Extract the [x, y] coordinate from the center of the cell holding the provided text.  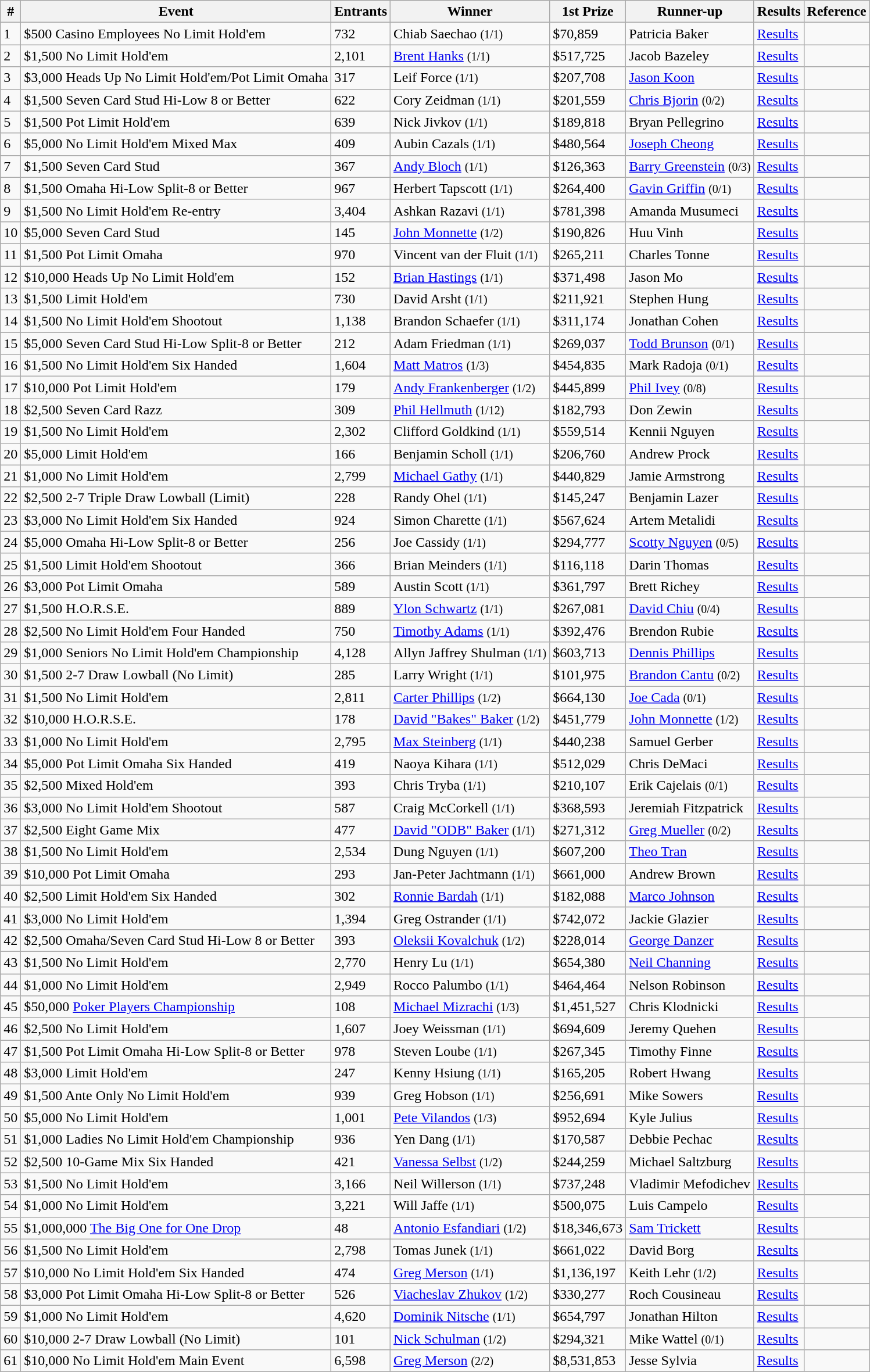
Greg Ostrander (1/1) [470, 918]
Mike Sowers [690, 1095]
Joe Cada (0/1) [690, 697]
Barry Greenstein (0/3) [690, 166]
421 [361, 1162]
Brent Hanks (1/1) [470, 56]
20 [10, 454]
939 [361, 1095]
936 [361, 1140]
622 [361, 100]
1,394 [361, 918]
$451,779 [588, 719]
$1,500 Pot Limit Omaha Hi-Low Split-8 or Better [176, 1051]
$182,088 [588, 896]
228 [361, 498]
Huu Vinh [690, 232]
$368,593 [588, 808]
Phil Hellmuth (1/12) [470, 410]
2,799 [361, 476]
Gavin Griffin (0/1) [690, 188]
1 [10, 34]
$3,000 Pot Limit Omaha Hi-Low Split-8 or Better [176, 1294]
$101,975 [588, 675]
17 [10, 388]
$1,500 Pot Limit Omaha [176, 255]
29 [10, 653]
$3,000 No Limit Hold'em Six Handed [176, 520]
34 [10, 764]
Aubin Cazals (1/1) [470, 144]
36 [10, 808]
$1,500 No Limit Hold'em Six Handed [176, 366]
247 [361, 1073]
$2,500 Limit Hold'em Six Handed [176, 896]
28 [10, 631]
39 [10, 874]
Jackie Glazier [690, 918]
$3,000 Pot Limit Omaha [176, 586]
10 [10, 232]
52 [10, 1162]
Kyle Julius [690, 1117]
Greg Merson (1/1) [470, 1272]
Phil Ivey (0/8) [690, 388]
$207,708 [588, 78]
Mike Wattel (0/1) [690, 1338]
Nick Schulman (1/2) [470, 1338]
Brett Richey [690, 586]
1,138 [361, 321]
Ylon Schwartz (1/1) [470, 608]
Pete Vilandos (1/3) [470, 1117]
Greg Merson (2/2) [470, 1361]
Joey Weissman (1/1) [470, 1029]
$654,380 [588, 962]
589 [361, 586]
302 [361, 896]
$267,345 [588, 1051]
22 [10, 498]
Jonathan Hilton [690, 1316]
$781,398 [588, 210]
Brian Hastings (1/1) [470, 277]
Austin Scott (1/1) [470, 586]
$271,312 [588, 830]
$267,081 [588, 608]
Reference [837, 12]
Michael Mizrachi (1/3) [470, 1007]
$126,363 [588, 166]
54 [10, 1206]
639 [361, 122]
24 [10, 542]
Jason Mo [690, 277]
Scotty Nguyen (0/5) [690, 542]
Joe Cassidy (1/1) [470, 542]
1st Prize [588, 12]
46 [10, 1029]
Carter Phillips (1/2) [470, 697]
61 [10, 1361]
$737,248 [588, 1184]
409 [361, 144]
$664,130 [588, 697]
$440,829 [588, 476]
526 [361, 1294]
$361,797 [588, 586]
$10,000 Pot Limit Omaha [176, 874]
David Arsht (1/1) [470, 299]
Darin Thomas [690, 564]
$10,000 Pot Limit Hold'em [176, 388]
178 [361, 719]
179 [361, 388]
$1,500 Limit Hold'em [176, 299]
Rocco Palumbo (1/1) [470, 985]
$454,835 [588, 366]
56 [10, 1250]
Jacob Bazeley [690, 56]
Chris Bjorin (0/2) [690, 100]
$5,000 Limit Hold'em [176, 454]
6,598 [361, 1361]
$1,500 Pot Limit Hold'em [176, 122]
2,101 [361, 56]
Jesse Sylvia [690, 1361]
Jason Koon [690, 78]
$18,346,673 [588, 1228]
Andrew Prock [690, 454]
Dung Nguyen (1/1) [470, 852]
4,620 [361, 1316]
$116,118 [588, 564]
Viacheslav Zhukov (1/2) [470, 1294]
$201,559 [588, 100]
43 [10, 962]
$567,624 [588, 520]
$1,500 No Limit Hold'em Re-entry [176, 210]
$330,277 [588, 1294]
Timothy Finne [690, 1051]
Max Steinberg (1/1) [470, 741]
Sam Trickett [690, 1228]
750 [361, 631]
4 [10, 100]
$311,174 [588, 321]
David "Bakes" Baker (1/2) [470, 719]
7 [10, 166]
Event [176, 12]
730 [361, 299]
Benjamin Scholl (1/1) [470, 454]
45 [10, 1007]
$10,000 No Limit Hold'em Six Handed [176, 1272]
$5,000 Pot Limit Omaha Six Handed [176, 764]
Matt Matros (1/3) [470, 366]
$392,476 [588, 631]
$3,000 No Limit Hold'em [176, 918]
Vincent van der Fluit (1/1) [470, 255]
$2,500 Omaha/Seven Card Stud Hi-Low 8 or Better [176, 940]
Todd Brunson (0/1) [690, 343]
$742,072 [588, 918]
Naoya Kihara (1/1) [470, 764]
30 [10, 675]
$694,609 [588, 1029]
26 [10, 586]
Brian Meinders (1/1) [470, 564]
25 [10, 564]
$952,694 [588, 1117]
3,404 [361, 210]
Andy Frankenberger (1/2) [470, 388]
Luis Campelo [690, 1206]
$1,500 Seven Card Stud Hi-Low 8 or Better [176, 100]
Nick Jivkov (1/1) [470, 122]
Keith Lehr (1/2) [690, 1272]
$3,000 Limit Hold'em [176, 1073]
42 [10, 940]
970 [361, 255]
33 [10, 741]
15 [10, 343]
$603,713 [588, 653]
$269,037 [588, 343]
Andy Bloch (1/1) [470, 166]
$256,691 [588, 1095]
$3,000 Heads Up No Limit Hold'em/Pot Limit Omaha [176, 78]
$1,500 Limit Hold'em Shootout [176, 564]
$10,000 No Limit Hold'em Main Event [176, 1361]
$70,859 [588, 34]
732 [361, 34]
3,166 [361, 1184]
$2,500 Mixed Hold'em [176, 786]
Neil Willerson (1/1) [470, 1184]
Jan-Peter Jachtmann (1/1) [470, 874]
4,128 [361, 653]
53 [10, 1184]
2,302 [361, 432]
212 [361, 343]
Jeremiah Fitzpatrick [690, 808]
Antonio Esfandiari (1/2) [470, 1228]
Clifford Goldkind (1/1) [470, 432]
$189,818 [588, 122]
Vanessa Selbst (1/2) [470, 1162]
60 [10, 1338]
Artem Metalidi [690, 520]
2 [10, 56]
Robert Hwang [690, 1073]
5 [10, 122]
$464,464 [588, 985]
$211,921 [588, 299]
Debbie Pechac [690, 1140]
Leif Force (1/1) [470, 78]
27 [10, 608]
$182,793 [588, 410]
Tomas Junek (1/1) [470, 1250]
$265,211 [588, 255]
$165,205 [588, 1073]
Randy Ohel (1/1) [470, 498]
Oleksii Kovalchuk (1/2) [470, 940]
$559,514 [588, 432]
Patricia Baker [690, 34]
$1,000,000 The Big One for One Drop [176, 1228]
967 [361, 188]
Ronnie Bardah (1/1) [470, 896]
2,534 [361, 852]
Greg Mueller (0/2) [690, 830]
Cory Zeidman (1/1) [470, 100]
2,770 [361, 962]
55 [10, 1228]
Dominik Nitsche (1/1) [470, 1316]
$294,777 [588, 542]
9 [10, 210]
Michael Gathy (1/1) [470, 476]
44 [10, 985]
$2,500 Eight Game Mix [176, 830]
21 [10, 476]
$244,259 [588, 1162]
108 [361, 1007]
Ashkan Razavi (1/1) [470, 210]
$1,500 No Limit Hold'em Shootout [176, 321]
$445,899 [588, 388]
59 [10, 1316]
$607,200 [588, 852]
293 [361, 874]
David "ODB" Baker (1/1) [470, 830]
19 [10, 432]
35 [10, 786]
Erik Cajelais (0/1) [690, 786]
18 [10, 410]
Herbert Tapscott (1/1) [470, 188]
$10,000 H.O.R.S.E. [176, 719]
16 [10, 366]
2,949 [361, 985]
1,001 [361, 1117]
Allyn Jaffrey Shulman (1/1) [470, 653]
49 [10, 1095]
Chris Klodnicki [690, 1007]
$228,014 [588, 940]
Chiab Saechao (1/1) [470, 34]
Theo Tran [690, 852]
50 [10, 1117]
$5,000 No Limit Hold'em [176, 1117]
$1,500 Ante Only No Limit Hold'em [176, 1095]
101 [361, 1338]
Entrants [361, 12]
Nelson Robinson [690, 985]
Michael Saltzburg [690, 1162]
Chris DeMaci [690, 764]
256 [361, 542]
Charles Tonne [690, 255]
474 [361, 1272]
David Chiu (0/4) [690, 608]
8 [10, 188]
$480,564 [588, 144]
2,798 [361, 1250]
$2,500 No Limit Hold'em [176, 1029]
309 [361, 410]
2,795 [361, 741]
Benjamin Lazer [690, 498]
Yen Dang (1/1) [470, 1140]
419 [361, 764]
Will Jaffe (1/1) [470, 1206]
Runner-up [690, 12]
Dennis Phillips [690, 653]
$500,075 [588, 1206]
285 [361, 675]
Samuel Gerber [690, 741]
11 [10, 255]
$2,500 10-Game Mix Six Handed [176, 1162]
Jamie Armstrong [690, 476]
14 [10, 321]
Roch Cousineau [690, 1294]
$5,000 No Limit Hold'em Mixed Max [176, 144]
3 [10, 78]
Steven Loube (1/1) [470, 1051]
Chris Tryba (1/1) [470, 786]
51 [10, 1140]
23 [10, 520]
Greg Hobson (1/1) [470, 1095]
3,221 [361, 1206]
924 [361, 520]
$5,000 Seven Card Stud Hi-Low Split-8 or Better [176, 343]
$500 Casino Employees No Limit Hold'em [176, 34]
$206,760 [588, 454]
Andrew Brown [690, 874]
$1,500 2-7 Draw Lowball (No Limit) [176, 675]
$517,725 [588, 56]
587 [361, 808]
Brendon Rubie [690, 631]
Adam Friedman (1/1) [470, 343]
$512,029 [588, 764]
George Danzer [690, 940]
$1,000 Seniors No Limit Hold'em Championship [176, 653]
$1,500 H.O.R.S.E. [176, 608]
$1,500 Seven Card Stud [176, 166]
Mark Radoja (0/1) [690, 366]
47 [10, 1051]
Joseph Cheong [690, 144]
$661,000 [588, 874]
Vladimir Mefodichev [690, 1184]
Henry Lu (1/1) [470, 962]
Kennii Nguyen [690, 432]
Marco Johnson [690, 896]
Kenny Hsiung (1/1) [470, 1073]
Brandon Cantu (0/2) [690, 675]
$10,000 Heads Up No Limit Hold'em [176, 277]
$5,000 Seven Card Stud [176, 232]
38 [10, 852]
Larry Wright (1/1) [470, 675]
$210,107 [588, 786]
# [10, 12]
$654,797 [588, 1316]
$1,136,197 [588, 1272]
58 [10, 1294]
6 [10, 144]
$170,587 [588, 1140]
Winner [470, 12]
Jonathan Cohen [690, 321]
1,607 [361, 1029]
$1,451,527 [588, 1007]
Neil Channing [690, 962]
367 [361, 166]
40 [10, 896]
$371,498 [588, 277]
978 [361, 1051]
477 [361, 830]
317 [361, 78]
$2,500 Seven Card Razz [176, 410]
Jeremy Quehen [690, 1029]
145 [361, 232]
37 [10, 830]
$264,400 [588, 188]
1,604 [361, 366]
152 [361, 277]
Stephen Hung [690, 299]
$190,826 [588, 232]
David Borg [690, 1250]
889 [361, 608]
Simon Charette (1/1) [470, 520]
Don Zewin [690, 410]
12 [10, 277]
Amanda Musumeci [690, 210]
$661,022 [588, 1250]
Brandon Schaefer (1/1) [470, 321]
13 [10, 299]
$294,321 [588, 1338]
32 [10, 719]
$1,500 Omaha Hi-Low Split-8 or Better [176, 188]
Bryan Pellegrino [690, 122]
166 [361, 454]
$3,000 No Limit Hold'em Shootout [176, 808]
$2,500 No Limit Hold'em Four Handed [176, 631]
$145,247 [588, 498]
Craig McCorkell (1/1) [470, 808]
$50,000 Poker Players Championship [176, 1007]
$8,531,853 [588, 1361]
Timothy Adams (1/1) [470, 631]
$5,000 Omaha Hi-Low Split-8 or Better [176, 542]
41 [10, 918]
$440,238 [588, 741]
31 [10, 697]
$2,500 2-7 Triple Draw Lowball (Limit) [176, 498]
2,811 [361, 697]
$1,000 Ladies No Limit Hold'em Championship [176, 1140]
57 [10, 1272]
$10,000 2-7 Draw Lowball (No Limit) [176, 1338]
366 [361, 564]
